Determine the [x, y] coordinate at the center of the cell enclosing the given text.  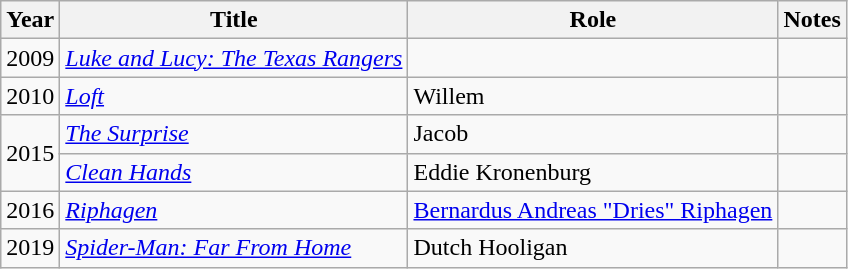
Willem [593, 96]
Title [234, 20]
Bernardus Andreas "Dries" Riphagen [593, 210]
Riphagen [234, 210]
Clean Hands [234, 172]
2009 [30, 58]
Year [30, 20]
Role [593, 20]
Eddie Kronenburg [593, 172]
Jacob [593, 134]
2015 [30, 153]
Luke and Lucy: The Texas Rangers [234, 58]
2016 [30, 210]
Dutch Hooligan [593, 248]
2010 [30, 96]
Spider-Man: Far From Home [234, 248]
2019 [30, 248]
Loft [234, 96]
The Surprise [234, 134]
Notes [812, 20]
